From the cell containing the given text, extract its center point as (X, Y) coordinate. 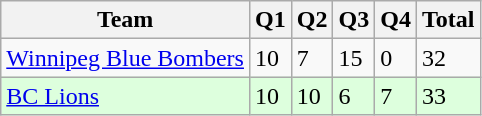
32 (448, 58)
Winnipeg Blue Bombers (126, 58)
Team (126, 20)
BC Lions (126, 96)
Q1 (270, 20)
Total (448, 20)
Q3 (354, 20)
33 (448, 96)
6 (354, 96)
0 (396, 58)
15 (354, 58)
Q4 (396, 20)
Q2 (312, 20)
